Extract the [x, y] coordinate from the center of the cell holding the provided text.  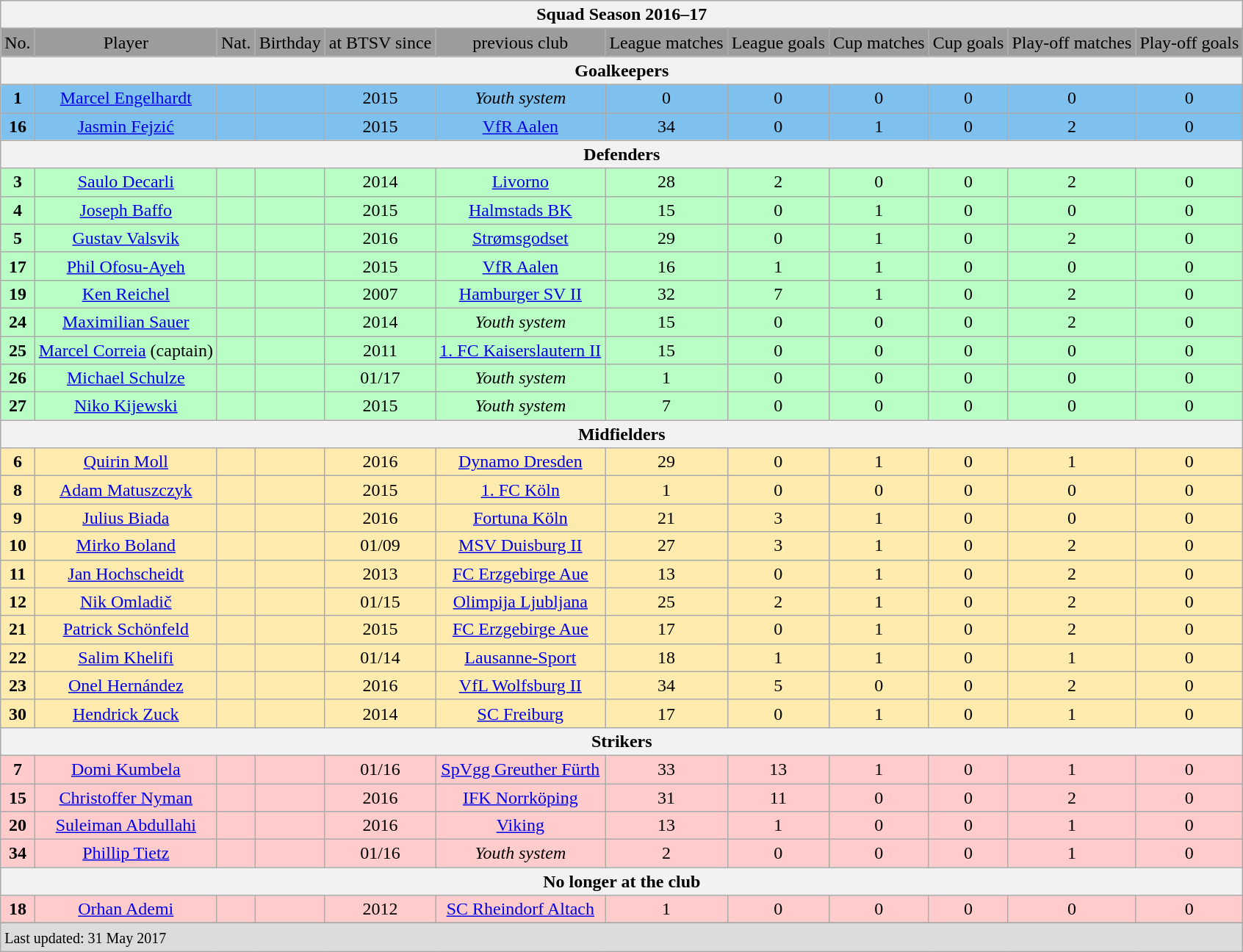
24 [18, 322]
Cup goals [968, 43]
Strømsgodset [520, 238]
Strikers [621, 741]
6 [18, 462]
Marcel Correia (captain) [126, 350]
Player [126, 43]
Defenders [621, 154]
Onel Hernández [126, 685]
23 [18, 685]
Saulo Decarli [126, 182]
Livorno [520, 182]
2011 [381, 350]
32 [666, 294]
VfL Wolfsburg II [520, 685]
Halmstads BK [520, 210]
Fortuna Köln [520, 518]
at BTSV since [381, 43]
League goals [778, 43]
Quirin Moll [126, 462]
01/14 [381, 657]
Suleiman Abdullahi [126, 826]
Play-off goals [1189, 43]
Nik Omladič [126, 602]
League matches [666, 43]
SC Freiburg [520, 713]
Midfielders [621, 434]
Phil Ofosu-Ayeh [126, 266]
Viking [520, 826]
10 [18, 546]
31 [666, 797]
8 [18, 490]
Play-off matches [1072, 43]
No. [18, 43]
Gustav Valsvik [126, 238]
MSV Duisburg II [520, 546]
previous club [520, 43]
01/09 [381, 546]
Joseph Baffo [126, 210]
Mirko Boland [126, 546]
Domi Kumbela [126, 769]
Jan Hochscheidt [126, 574]
Orhan Ademi [126, 909]
Ken Reichel [126, 294]
Niko Kijewski [126, 406]
Nat. [236, 43]
Olimpija Ljubljana [520, 602]
Jasmin Fejzić [126, 126]
Salim Khelifi [126, 657]
22 [18, 657]
26 [18, 378]
4 [18, 210]
2007 [381, 294]
1. FC Köln [520, 490]
Maximilian Sauer [126, 322]
Hendrick Zuck [126, 713]
Last updated: 31 May 2017 [621, 937]
Dynamo Dresden [520, 462]
12 [18, 602]
Lausanne-Sport [520, 657]
01/17 [381, 378]
9 [18, 518]
01/15 [381, 602]
SpVgg Greuther Fürth [520, 769]
Phillip Tietz [126, 854]
19 [18, 294]
1. FC Kaiserslautern II [520, 350]
Goalkeepers [621, 71]
Marcel Engelhardt [126, 98]
Christoffer Nyman [126, 797]
Michael Schulze [126, 378]
Adam Matuszczyk [126, 490]
2013 [381, 574]
Julius Biada [126, 518]
28 [666, 182]
33 [666, 769]
20 [18, 826]
30 [18, 713]
2012 [381, 909]
Patrick Schönfeld [126, 630]
Hamburger SV II [520, 294]
IFK Norrköping [520, 797]
Birthday [289, 43]
No longer at the club [621, 881]
Cup matches [879, 43]
SC Rheindorf Altach [520, 909]
Squad Season 2016–17 [621, 15]
